Locate the cell with the specified text and output its [x, y] center coordinate. 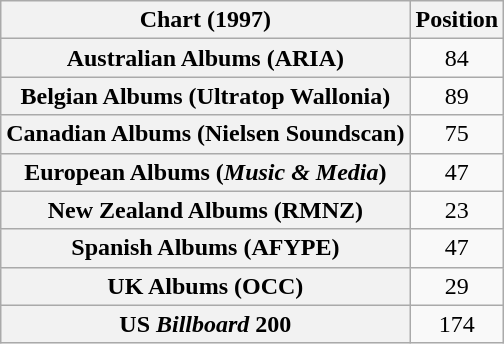
75 [457, 134]
29 [457, 286]
Chart (1997) [206, 20]
Position [457, 20]
Spanish Albums (AFYPE) [206, 248]
89 [457, 96]
Canadian Albums (Nielsen Soundscan) [206, 134]
European Albums (Music & Media) [206, 172]
23 [457, 210]
174 [457, 324]
US Billboard 200 [206, 324]
84 [457, 58]
Australian Albums (ARIA) [206, 58]
New Zealand Albums (RMNZ) [206, 210]
Belgian Albums (Ultratop Wallonia) [206, 96]
UK Albums (OCC) [206, 286]
